Return the [X, Y] coordinate for the center point of the cell that contains the specified text.  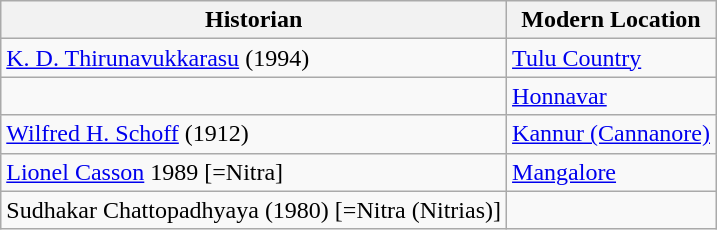
Historian [254, 20]
Modern Location [612, 20]
Sudhakar Chattopadhyaya (1980) [=Nitra (Nitrias)] [254, 210]
Mangalore [612, 172]
Kannur (Cannanore) [612, 134]
Wilfred H. Schoff (1912) [254, 134]
Lionel Casson 1989 [=Nitra] [254, 172]
Honnavar [612, 96]
Tulu Country [612, 58]
K. D. Thirunavukkarasu (1994) [254, 58]
